Extract the (x, y) coordinate from the center of the cell holding the provided text.  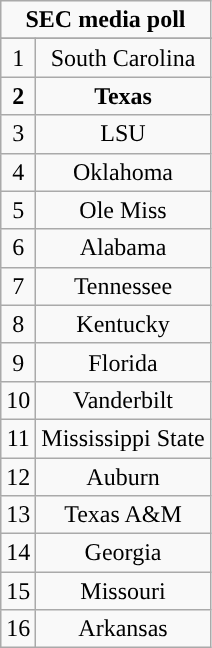
Oklahoma (123, 172)
South Carolina (123, 58)
Ole Miss (123, 210)
14 (18, 553)
Texas A&M (123, 515)
Tennessee (123, 286)
Vanderbilt (123, 400)
10 (18, 400)
15 (18, 591)
6 (18, 248)
Mississippi State (123, 438)
Georgia (123, 553)
3 (18, 134)
13 (18, 515)
9 (18, 362)
5 (18, 210)
Texas (123, 96)
8 (18, 324)
7 (18, 286)
1 (18, 58)
2 (18, 96)
Arkansas (123, 629)
Missouri (123, 591)
Auburn (123, 477)
Alabama (123, 248)
12 (18, 477)
SEC media poll (106, 20)
16 (18, 629)
Florida (123, 362)
11 (18, 438)
Kentucky (123, 324)
4 (18, 172)
LSU (123, 134)
